Extract the [X, Y] coordinate from the center of the cell holding the provided text.  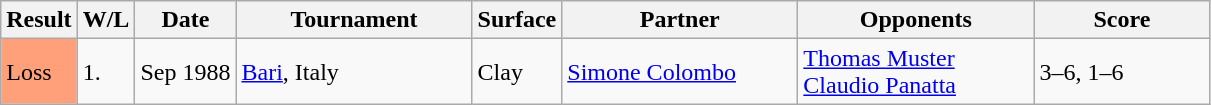
Bari, Italy [354, 72]
Opponents [916, 20]
Sep 1988 [186, 72]
Surface [517, 20]
Clay [517, 72]
Partner [680, 20]
Simone Colombo [680, 72]
Loss [39, 72]
Result [39, 20]
Date [186, 20]
Thomas Muster Claudio Panatta [916, 72]
W/L [106, 20]
Tournament [354, 20]
3–6, 1–6 [1122, 72]
1. [106, 72]
Score [1122, 20]
